Search for the cell housing the specified text and yield its [X, Y] center coordinate. 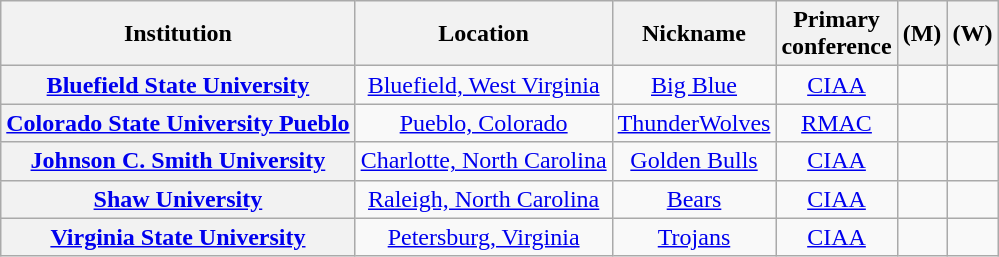
RMAC [836, 123]
ThunderWolves [694, 123]
Trojans [694, 237]
(M) [922, 34]
Big Blue [694, 85]
Golden Bulls [694, 161]
Bluefield State University [178, 85]
Bluefield, West Virginia [484, 85]
Primaryconference [836, 34]
Institution [178, 34]
Pueblo, Colorado [484, 123]
Colorado State University Pueblo [178, 123]
Raleigh, North Carolina [484, 199]
(W) [972, 34]
Bears [694, 199]
Charlotte, North Carolina [484, 161]
Virginia State University [178, 237]
Petersburg, Virginia [484, 237]
Nickname [694, 34]
Shaw University [178, 199]
Johnson C. Smith University [178, 161]
Location [484, 34]
